Output the (x, y) coordinate of the center of the cell containing the given text.  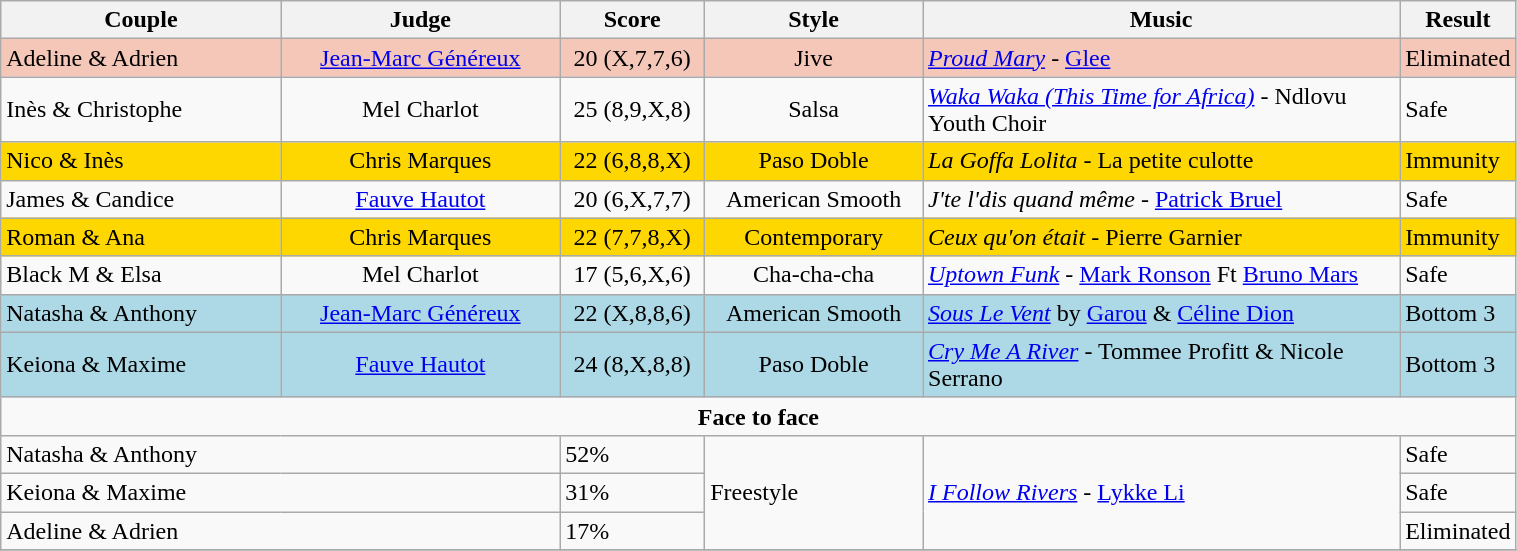
31% (632, 492)
Black M & Elsa (141, 275)
I Follow Rivers - Lykke Li (1160, 492)
17% (632, 531)
J'te l'dis quand même - Patrick Bruel (1160, 199)
Uptown Funk - Mark Ronson Ft Bruno Mars (1160, 275)
Sous Le Vent by Garou & Céline Dion (1160, 313)
Roman & Ana (141, 237)
Music (1160, 20)
Freestyle (814, 492)
Result (1458, 20)
Contemporary (814, 237)
Judge (420, 20)
Jive (814, 58)
22 (7,7,8,X) (632, 237)
Ceux qu'on était - Pierre Garnier (1160, 237)
25 (8,9,X,8) (632, 110)
20 (6,X,7,7) (632, 199)
Face to face (758, 416)
Score (632, 20)
Cha-cha-cha (814, 275)
James & Candice (141, 199)
Proud Mary - Glee (1160, 58)
17 (5,6,X,6) (632, 275)
24 (8,X,8,8) (632, 364)
Salsa (814, 110)
Style (814, 20)
Inès & Christophe (141, 110)
La Goffa Lolita - La petite culotte (1160, 161)
52% (632, 454)
Nico & Inès (141, 161)
Waka Waka (This Time for Africa) - Ndlovu Youth Choir (1160, 110)
22 (6,8,8,X) (632, 161)
22 (X,8,8,6) (632, 313)
Cry Me A River - Tommee Profitt & Nicole Serrano (1160, 364)
20 (X,7,7,6) (632, 58)
Couple (141, 20)
